Scan for the cell matching the given text and deliver its [X, Y] coordinate at center. 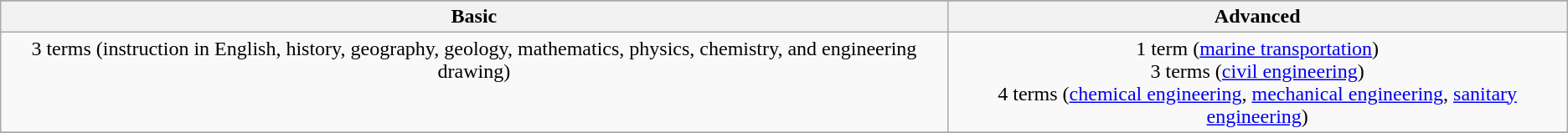
3 terms (instruction in English, history, geography, geology, mathematics, physics, chemistry, and engineering drawing) [474, 82]
1 term (marine transportation) 3 terms (civil engineering) 4 terms (chemical engineering, mechanical engineering, sanitary engineering) [1257, 82]
Advanced [1257, 17]
Basic [474, 17]
